Return the [x, y] coordinate for the center point of the cell that contains the specified text.  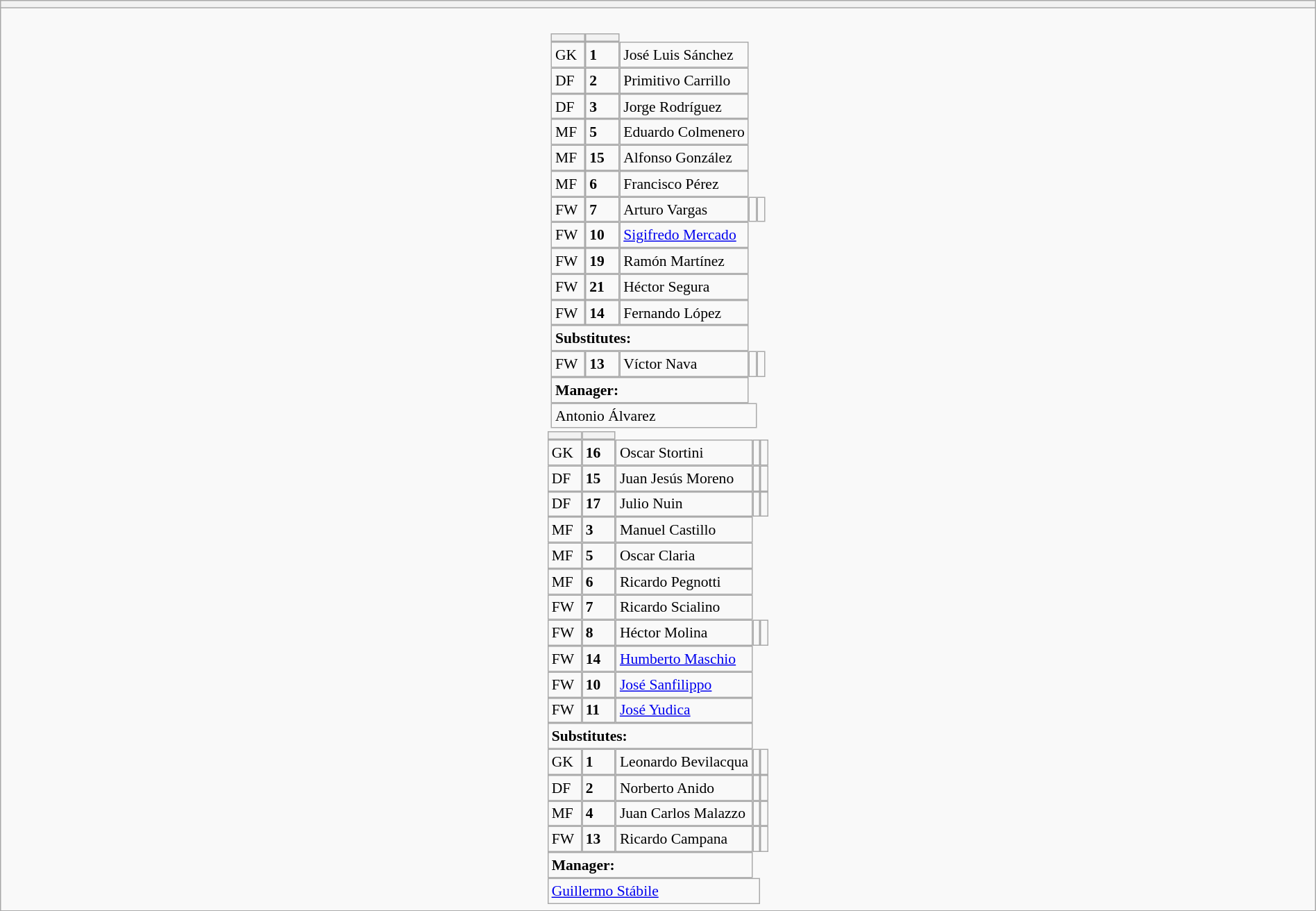
21 [602, 286]
8 [598, 633]
Juan Carlos Malazzo [684, 814]
Fernando López [684, 312]
Julio Nuin [684, 504]
Sigifredo Mercado [684, 235]
Juan Jesús Moreno [684, 478]
19 [602, 261]
José Sanfilippo [684, 685]
Víctor Nava [684, 364]
Guillermo Stábile [654, 890]
17 [598, 504]
Oscar Claria [684, 555]
Ricardo Campana [684, 839]
Oscar Stortini [684, 453]
Alfonso González [684, 158]
11 [598, 710]
16 [598, 453]
Jorge Rodríguez [684, 107]
Primitivo Carrillo [684, 81]
Ramón Martínez [684, 261]
Ricardo Pegnotti [684, 582]
José Yudica [684, 710]
Arturo Vargas [684, 210]
Francisco Pérez [684, 183]
Héctor Segura [684, 286]
Leonardo Bevilacqua [684, 762]
4 [598, 814]
Eduardo Colmenero [684, 132]
Humberto Maschio [684, 658]
José Luis Sánchez [684, 54]
Héctor Molina [684, 633]
Antonio Álvarez [654, 415]
Norberto Anido [684, 787]
Ricardo Scialino [684, 607]
Manuel Castillo [684, 529]
